Identify which cell holds the provided text, then report its [x, y] central coordinate. 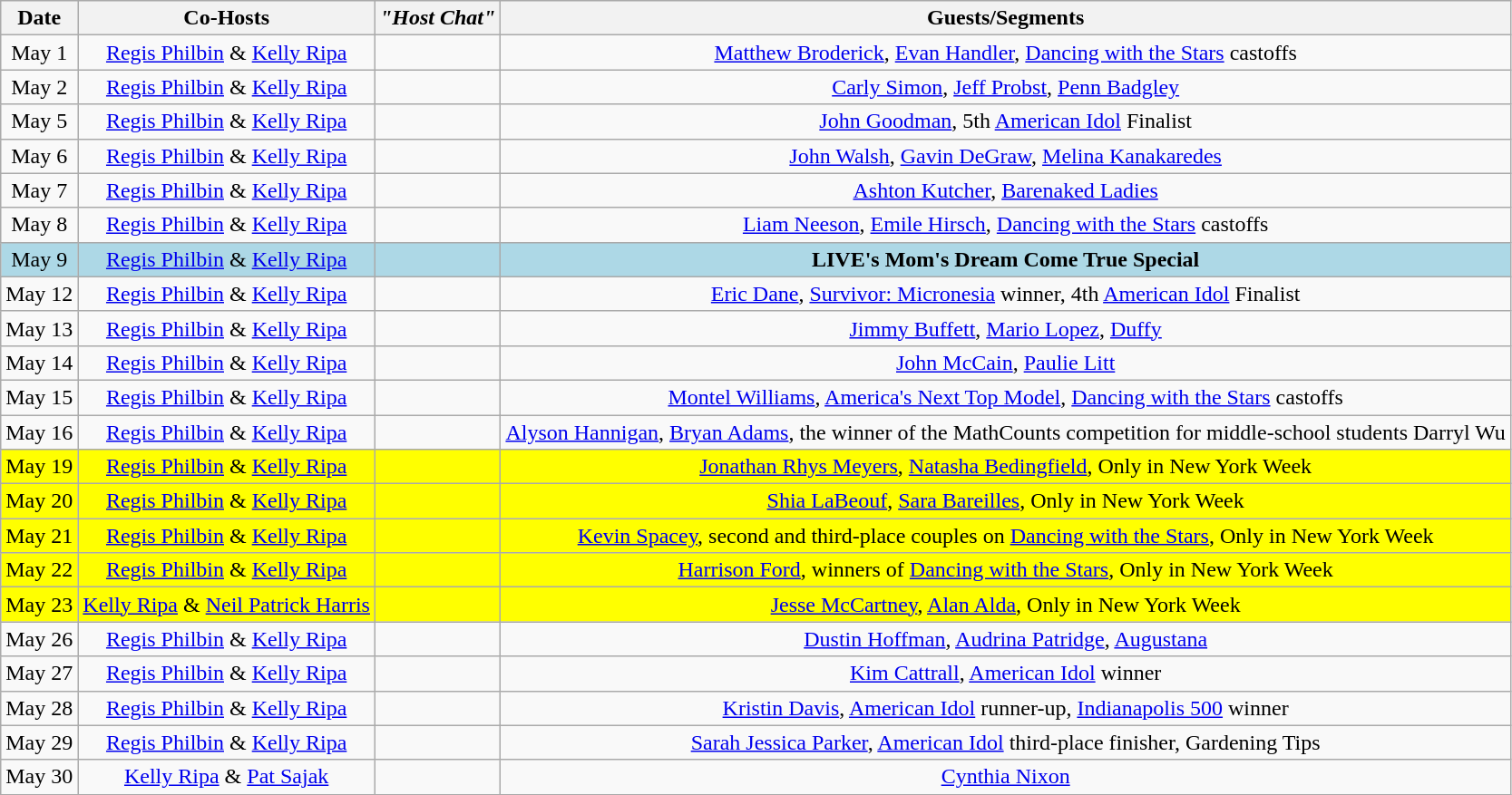
May 7 [40, 190]
Liam Neeson, Emile Hirsch, Dancing with the Stars castoffs [1005, 225]
May 20 [40, 501]
Kelly Ripa & Neil Patrick Harris [227, 605]
Matthew Broderick, Evan Handler, Dancing with the Stars castoffs [1005, 53]
Cynthia Nixon [1005, 777]
May 15 [40, 397]
Guests/Segments [1005, 18]
Kevin Spacey, second and third-place couples on Dancing with the Stars, Only in New York Week [1005, 536]
May 26 [40, 639]
Jesse McCartney, Alan Alda, Only in New York Week [1005, 605]
May 8 [40, 225]
Co-Hosts [227, 18]
Sarah Jessica Parker, American Idol third-place finisher, Gardening Tips [1005, 742]
May 5 [40, 121]
John Goodman, 5th American Idol Finalist [1005, 121]
Shia LaBeouf, Sara Bareilles, Only in New York Week [1005, 501]
May 23 [40, 605]
May 12 [40, 294]
John Walsh, Gavin DeGraw, Melina Kanakaredes [1005, 156]
May 9 [40, 259]
May 19 [40, 467]
Ashton Kutcher, Barenaked Ladies [1005, 190]
May 1 [40, 53]
John McCain, Paulie Litt [1005, 363]
May 27 [40, 674]
Alyson Hannigan, Bryan Adams, the winner of the MathCounts competition for middle-school students Darryl Wu [1005, 432]
Kim Cattrall, American Idol winner [1005, 674]
May 13 [40, 328]
May 22 [40, 570]
Eric Dane, Survivor: Micronesia winner, 4th American Idol Finalist [1005, 294]
Dustin Hoffman, Audrina Patridge, Augustana [1005, 639]
May 14 [40, 363]
May 2 [40, 87]
Kristin Davis, American Idol runner-up, Indianapolis 500 winner [1005, 708]
Montel Williams, America's Next Top Model, Dancing with the Stars castoffs [1005, 397]
Date [40, 18]
"Host Chat" [437, 18]
May 16 [40, 432]
Carly Simon, Jeff Probst, Penn Badgley [1005, 87]
LIVE's Mom's Dream Come True Special [1005, 259]
May 30 [40, 777]
May 28 [40, 708]
May 6 [40, 156]
Jimmy Buffett, Mario Lopez, Duffy [1005, 328]
Kelly Ripa & Pat Sajak [227, 777]
Jonathan Rhys Meyers, Natasha Bedingfield, Only in New York Week [1005, 467]
May 21 [40, 536]
May 29 [40, 742]
Harrison Ford, winners of Dancing with the Stars, Only in New York Week [1005, 570]
